Locate the cell with the specified text and output its (x, y) center coordinate. 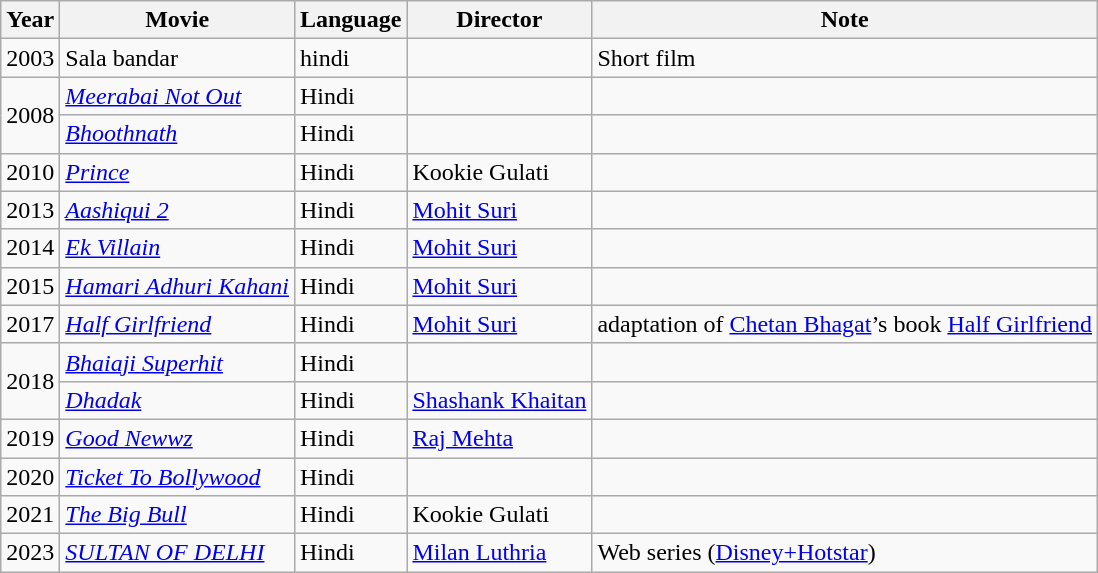
Dhadak (178, 400)
2019 (30, 438)
adaptation of Chetan Bhagat’s book Half Girlfriend (845, 324)
2008 (30, 115)
Shashank Khaitan (500, 400)
Ticket To Bollywood (178, 477)
Hamari Adhuri Kahani (178, 286)
2013 (30, 210)
2015 (30, 286)
Bhaiaji Superhit (178, 362)
The Big Bull (178, 515)
Movie (178, 20)
Web series (Disney+Hotstar) (845, 553)
Language (350, 20)
Bhoothnath (178, 134)
Note (845, 20)
2021 (30, 515)
Short film (845, 58)
Meerabai Not Out (178, 96)
2010 (30, 172)
2018 (30, 381)
2014 (30, 248)
Year (30, 20)
2023 (30, 553)
Raj Mehta (500, 438)
Milan Luthria (500, 553)
Director (500, 20)
hindi (350, 58)
Ek Villain (178, 248)
Sala bandar (178, 58)
Aashiqui 2 (178, 210)
2017 (30, 324)
Good Newwz (178, 438)
Prince (178, 172)
2020 (30, 477)
Half Girlfriend (178, 324)
2003 (30, 58)
SULTAN OF DELHI (178, 553)
